Provide the [x, y] coordinate of the cell's center where the given text is located.  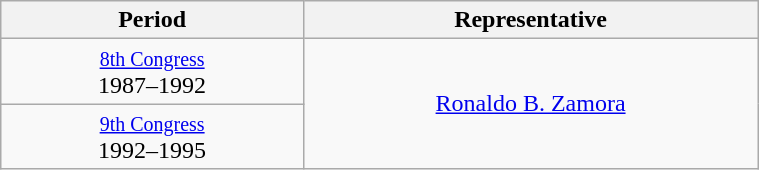
Period [152, 20]
Representative [530, 20]
Ronaldo B. Zamora [530, 104]
9th Congress1992–1995 [152, 136]
8th Congress1987–1992 [152, 72]
